Search for the cell housing the specified text and yield its [X, Y] center coordinate. 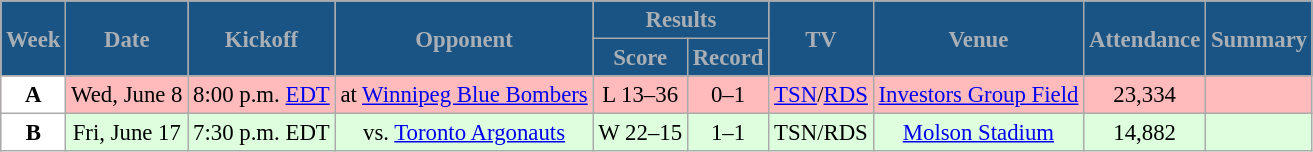
Score [640, 58]
Week [34, 38]
W 22–15 [640, 133]
Date [127, 38]
Molson Stadium [978, 133]
Venue [978, 38]
1–1 [728, 133]
at Winnipeg Blue Bombers [464, 95]
Opponent [464, 38]
0–1 [728, 95]
Kickoff [262, 38]
7:30 p.m. EDT [262, 133]
23,334 [1145, 95]
8:00 p.m. EDT [262, 95]
vs. Toronto Argonauts [464, 133]
Record [728, 58]
Results [681, 20]
Attendance [1145, 38]
TV [821, 38]
B [34, 133]
Investors Group Field [978, 95]
L 13–36 [640, 95]
Summary [1260, 38]
A [34, 95]
Fri, June 17 [127, 133]
Wed, June 8 [127, 95]
14,882 [1145, 133]
